Locate the cell with the specified text and output its [x, y] center coordinate. 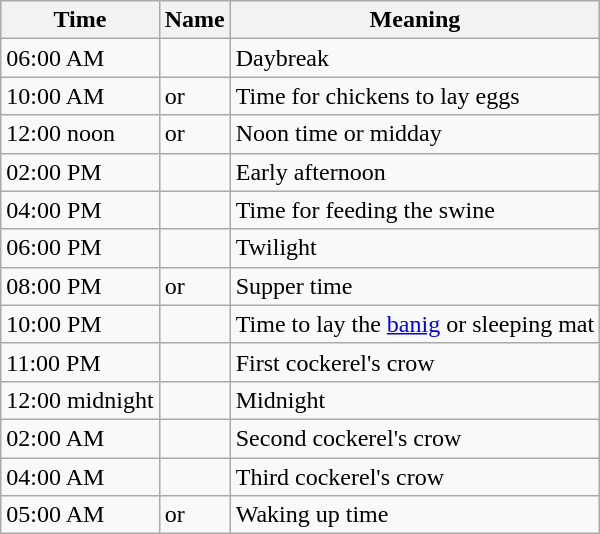
10:00 PM [80, 324]
Meaning [414, 20]
04:00 AM [80, 477]
06:00 AM [80, 58]
Time to lay the banig or sleeping mat [414, 324]
Waking up time [414, 515]
Noon time or midday [414, 134]
Early afternoon [414, 172]
Daybreak [414, 58]
Midnight [414, 400]
Twilight [414, 248]
Name [194, 20]
08:00 PM [80, 286]
12:00 noon [80, 134]
04:00 PM [80, 210]
12:00 midnight [80, 400]
06:00 PM [80, 248]
10:00 AM [80, 96]
11:00 PM [80, 362]
First cockerel's crow [414, 362]
Second cockerel's crow [414, 438]
Third cockerel's crow [414, 477]
Time for feeding the swine [414, 210]
02:00 PM [80, 172]
02:00 AM [80, 438]
Time for chickens to lay eggs [414, 96]
Supper time [414, 286]
Time [80, 20]
05:00 AM [80, 515]
